Detect which cell encompasses the target text, then output its (X, Y) center coordinate. 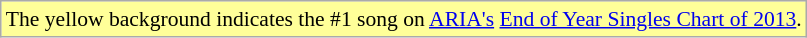
The yellow background indicates the #1 song on ARIA's End of Year Singles Chart of 2013. (404, 19)
